Capture the cell that displays the provided text and extract its (x, y) central coordinate. 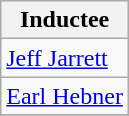
Earl Hebner (65, 96)
Inductee (65, 20)
Jeff Jarrett (65, 58)
